Return the (x, y) coordinate for the center point of the cell that contains the specified text.  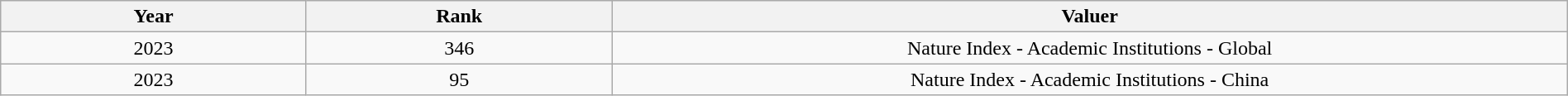
346 (459, 48)
Year (154, 17)
95 (459, 79)
Rank (459, 17)
Nature Index - Academic Institutions - Global (1090, 48)
Nature Index - Academic Institutions - China (1090, 79)
Valuer (1090, 17)
